Return (X, Y) of the center of cell containing provided text 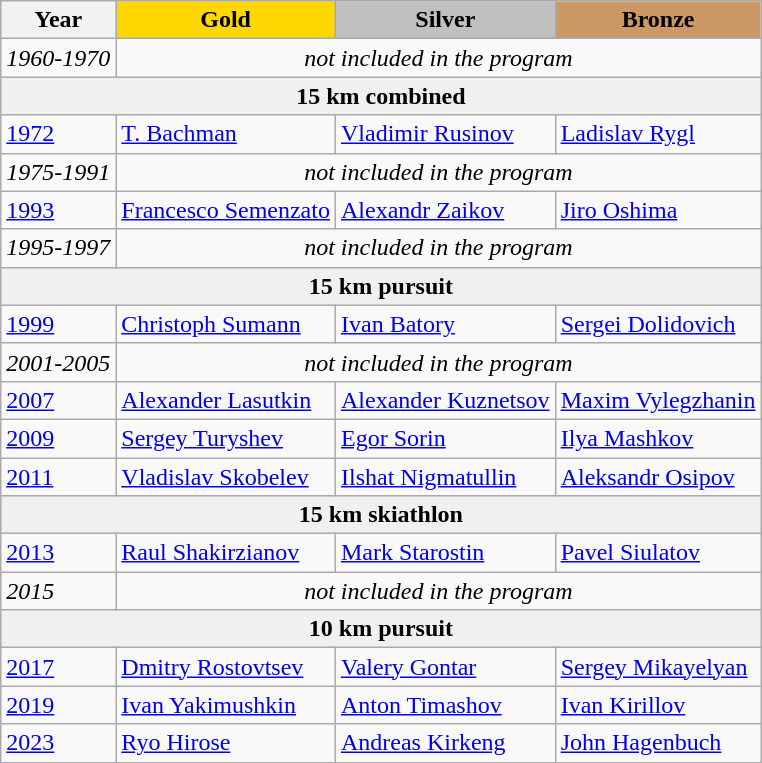
15 km skiathlon (381, 515)
Andreas Kirkeng (445, 743)
Anton Timashov (445, 705)
Sergei Dolidovich (658, 324)
Maxim Vylegzhanin (658, 400)
Alexander Kuznetsov (445, 400)
10 km pursuit (381, 629)
2013 (58, 553)
Egor Sorin (445, 438)
2015 (58, 591)
Ivan Kirillov (658, 705)
15 km pursuit (381, 286)
Gold (226, 20)
15 km combined (381, 96)
1972 (58, 134)
Ivan Yakimushkin (226, 705)
1995-1997 (58, 248)
2011 (58, 477)
1960-1970 (58, 58)
1975-1991 (58, 172)
Bronze (658, 20)
Year (58, 20)
Aleksandr Osipov (658, 477)
T. Bachman (226, 134)
Ladislav Rygl (658, 134)
Alexander Lasutkin (226, 400)
Valery Gontar (445, 667)
2009 (58, 438)
Mark Starostin (445, 553)
Silver (445, 20)
2023 (58, 743)
Vladimir Rusinov (445, 134)
Ryo Hirose (226, 743)
Dmitry Rostovtsev (226, 667)
John Hagenbuch (658, 743)
2007 (58, 400)
2001-2005 (58, 362)
Ivan Batory (445, 324)
2017 (58, 667)
Alexandr Zaikov (445, 210)
Sergey Turyshev (226, 438)
Vladislav Skobelev (226, 477)
2019 (58, 705)
1993 (58, 210)
1999 (58, 324)
Sergey Mikayelyan (658, 667)
Jiro Oshima (658, 210)
Christoph Sumann (226, 324)
Ilya Mashkov (658, 438)
Pavel Siulatov (658, 553)
Francesco Semenzato (226, 210)
Raul Shakirzianov (226, 553)
Ilshat Nigmatullin (445, 477)
